Detect which cell encompasses the target text, then output its [X, Y] center coordinate. 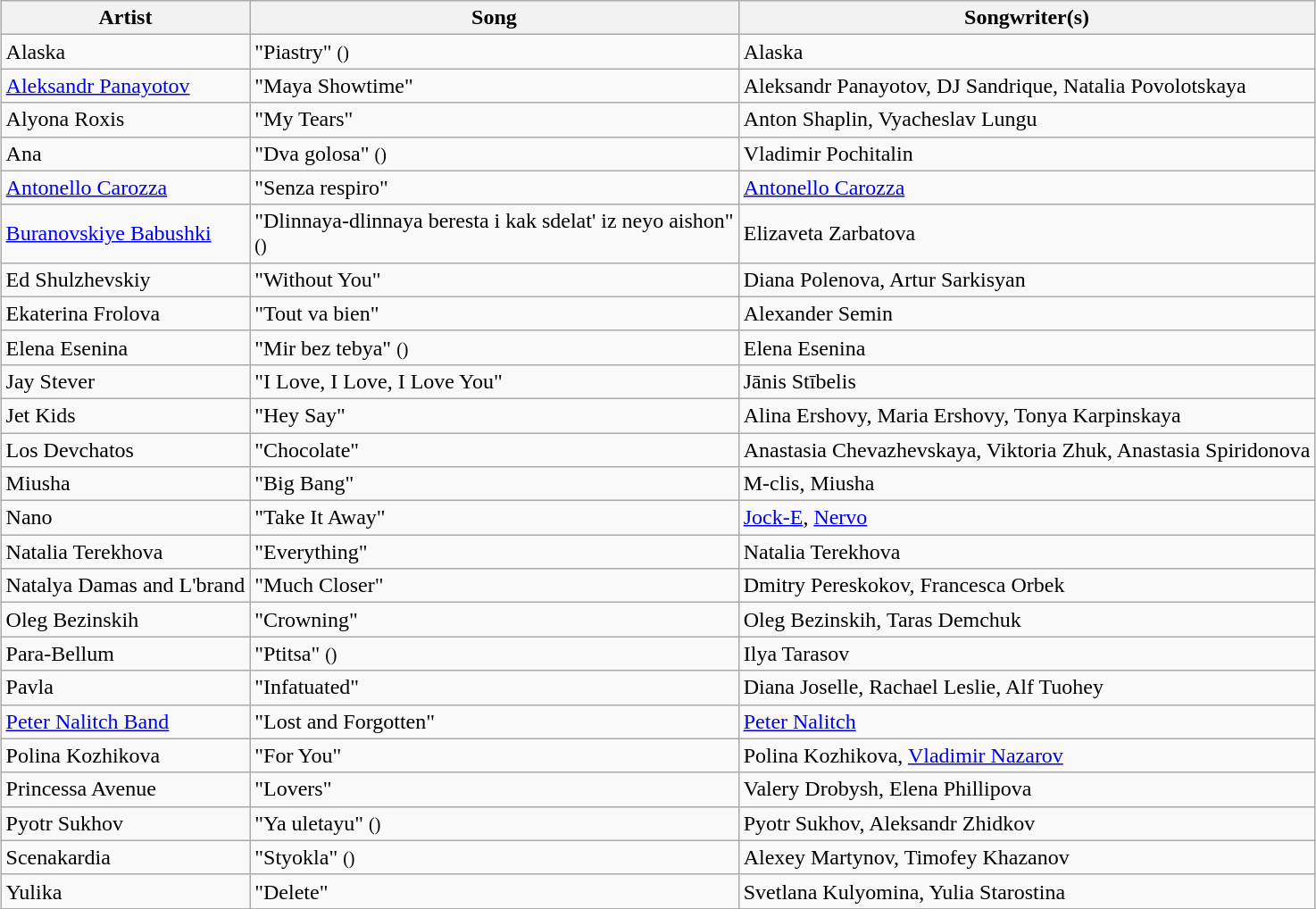
"Without You" [495, 279]
Scenakardia [125, 857]
Jock-E, Nervo [1027, 518]
Nano [125, 518]
Alyona Roxis [125, 120]
Ilya Tarasov [1027, 654]
Ekaterina Frolova [125, 313]
"Ya uletayu" () [495, 823]
Pyotr Sukhov [125, 823]
"I Love, I Love, I Love You" [495, 381]
Miusha [125, 484]
Yulika [125, 891]
"Ptitsa" () [495, 654]
"Mir bez tebya" () [495, 347]
Polina Kozhikova, Vladimir Nazarov [1027, 755]
"Piastry" () [495, 52]
"Maya Showtime" [495, 86]
"Lovers" [495, 789]
Vladimir Pochitalin [1027, 154]
"Hey Say" [495, 415]
"Much Closer" [495, 586]
Song [495, 18]
Alexander Semin [1027, 313]
Natalya Damas and L'brand [125, 586]
Anton Shaplin, Vyacheslav Lungu [1027, 120]
"Take It Away" [495, 518]
Los Devchatos [125, 449]
Svetlana Kulyomina, Yulia Starostina [1027, 891]
"Styokla" () [495, 857]
Dmitry Pereskokov, Francesca Orbek [1027, 586]
Princessa Avenue [125, 789]
"Tout va bien" [495, 313]
"Lost and Forgotten" [495, 721]
"Chocolate" [495, 449]
Diana Polenova, Artur Sarkisyan [1027, 279]
Buranovskiye Babushki [125, 234]
Aleksandr Panayotov [125, 86]
Artist [125, 18]
Diana Joselle, Rachael Leslie, Alf Tuohey [1027, 688]
Peter Nalitch Band [125, 721]
Valery Drobysh, Elena Phillipova [1027, 789]
"Infatuated" [495, 688]
Alina Ershovy, Maria Ershovy, Tonya Karpinskaya [1027, 415]
"Dlinnaya-dlinnaya beresta i kak sdelat' iz neyo aishon"() [495, 234]
Songwriter(s) [1027, 18]
Elizaveta Zarbatova [1027, 234]
"Crowning" [495, 620]
Jet Kids [125, 415]
Anastasia Chevazhevskaya, Viktoria Zhuk, Anastasia Spiridonova [1027, 449]
Ana [125, 154]
Aleksandr Panayotov, DJ Sandrique, Natalia Povolotskaya [1027, 86]
Peter Nalitch [1027, 721]
Jānis Stībelis [1027, 381]
Oleg Bezinskih [125, 620]
Pavla [125, 688]
"Dva golosa" () [495, 154]
Alexey Martynov, Timofey Khazanov [1027, 857]
"Delete" [495, 891]
Jay Stever [125, 381]
Pyotr Sukhov, Aleksandr Zhidkov [1027, 823]
"For You" [495, 755]
"Everything" [495, 552]
"Senza respiro" [495, 188]
Para-Bellum [125, 654]
"My Tears" [495, 120]
Polina Kozhikova [125, 755]
Oleg Bezinskih, Taras Demchuk [1027, 620]
"Big Bang" [495, 484]
M-clis, Miusha [1027, 484]
Ed Shulzhevskiy [125, 279]
